Return the (x, y) coordinate for the center point of the cell that contains the specified text.  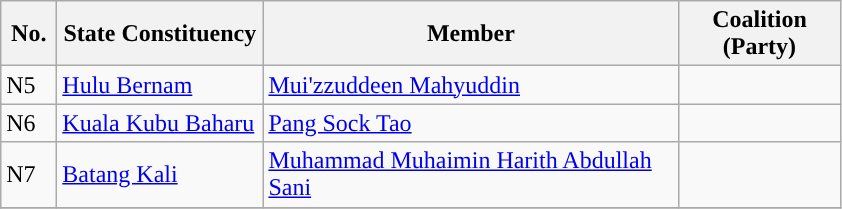
Kuala Kubu Baharu (160, 123)
N6 (29, 123)
N7 (29, 174)
Pang Sock Tao (471, 123)
Coalition (Party) (760, 34)
Mui'zzuddeen Mahyuddin (471, 85)
Batang Kali (160, 174)
N5 (29, 85)
Member (471, 34)
Hulu Bernam (160, 85)
No. (29, 34)
State Constituency (160, 34)
Muhammad Muhaimin Harith Abdullah Sani (471, 174)
